From the cell containing the given text, extract its center point as [X, Y] coordinate. 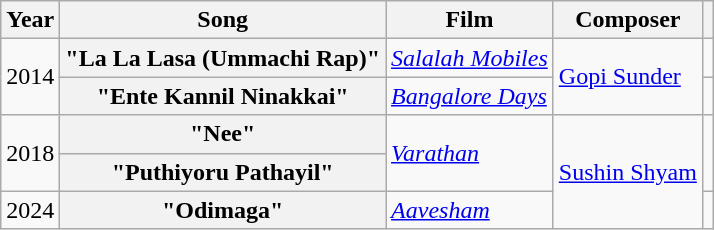
Aavesham [470, 210]
Composer [628, 20]
Gopi Sunder [628, 77]
Varathan [470, 153]
Bangalore Days [470, 96]
Year [30, 20]
2024 [30, 210]
"Ente Kannil Ninakkai" [223, 96]
Salalah Mobiles [470, 58]
Film [470, 20]
2018 [30, 153]
Song [223, 20]
"Puthiyoru Pathayil" [223, 172]
2014 [30, 77]
"Nee" [223, 134]
"La La Lasa (Ummachi Rap)" [223, 58]
"Odimaga" [223, 210]
Sushin Shyam [628, 172]
